Detect which cell encompasses the target text, then output its [x, y] center coordinate. 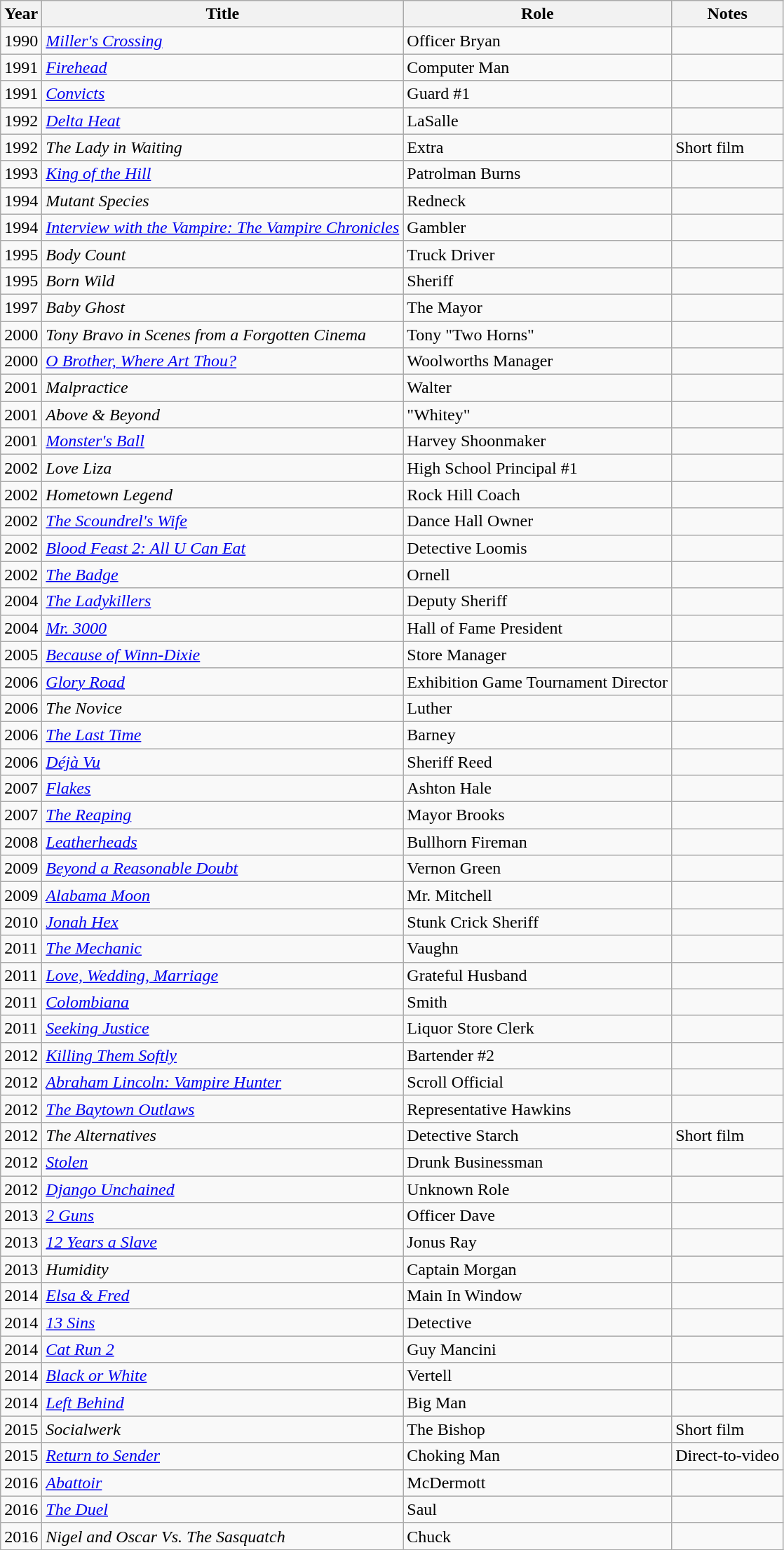
Truck Driver [537, 254]
Patrolman Burns [537, 174]
Miller's Crossing [223, 41]
Officer Dave [537, 1216]
Vernon Green [537, 869]
Mr. Mitchell [537, 895]
Left Behind [223, 1403]
Detective Starch [537, 1135]
The Scoundrel's Wife [223, 521]
Delta Heat [223, 121]
Blood Feast 2: All U Can Eat [223, 548]
Role [537, 14]
Ashton Hale [537, 789]
Woolworths Manager [537, 361]
Jonus Ray [537, 1243]
The Ladykillers [223, 601]
The Lady in Waiting [223, 147]
Mayor Brooks [537, 815]
Tony Bravo in Scenes from a Forgotten Cinema [223, 335]
Representative Hawkins [537, 1109]
The Novice [223, 708]
Stolen [223, 1162]
2008 [21, 842]
Mr. 3000 [223, 628]
Django Unchained [223, 1189]
Captain Morgan [537, 1269]
Drunk Businessman [537, 1162]
1993 [21, 174]
Sheriff Reed [537, 761]
Direct-to-video [728, 1456]
Officer Bryan [537, 41]
Choking Man [537, 1456]
Cat Run 2 [223, 1349]
Tony "Two Horns" [537, 335]
Exhibition Game Tournament Director [537, 681]
The Reaping [223, 815]
Interview with the Vampire: The Vampire Chronicles [223, 227]
Harvey Shoonmaker [537, 441]
Store Manager [537, 655]
Socialwerk [223, 1429]
The Mechanic [223, 949]
2 Guns [223, 1216]
LaSalle [537, 121]
Bartender #2 [537, 1055]
Extra [537, 147]
The Badge [223, 575]
Abraham Lincoln: Vampire Hunter [223, 1082]
Guy Mancini [537, 1349]
Walter [537, 388]
Above & Beyond [223, 415]
Killing Them Softly [223, 1055]
The Baytown Outlaws [223, 1109]
The Alternatives [223, 1135]
The Bishop [537, 1429]
The Mayor [537, 307]
Smith [537, 1002]
Detective [537, 1323]
Jonah Hex [223, 922]
13 Sins [223, 1323]
Grateful Husband [537, 975]
The Last Time [223, 735]
Convicts [223, 94]
1997 [21, 307]
Big Man [537, 1403]
2010 [21, 922]
Computer Man [537, 67]
Elsa & Fred [223, 1296]
Flakes [223, 789]
Alabama Moon [223, 895]
Baby Ghost [223, 307]
Detective Loomis [537, 548]
1990 [21, 41]
Sheriff [537, 281]
Monster's Ball [223, 441]
Luther [537, 708]
Return to Sender [223, 1456]
Scroll Official [537, 1082]
"Whitey" [537, 415]
Déjà Vu [223, 761]
Liquor Store Clerk [537, 1029]
Redneck [537, 201]
Vertell [537, 1376]
Leatherheads [223, 842]
Ornell [537, 575]
Rock Hill Coach [537, 495]
Hometown Legend [223, 495]
High School Principal #1 [537, 468]
Title [223, 14]
Born Wild [223, 281]
Bullhorn Fireman [537, 842]
Abattoir [223, 1483]
Guard #1 [537, 94]
Deputy Sheriff [537, 601]
Because of Winn-Dixie [223, 655]
Notes [728, 14]
Barney [537, 735]
Body Count [223, 254]
Hall of Fame President [537, 628]
O Brother, Where Art Thou? [223, 361]
Nigel and Oscar Vs. The Sasquatch [223, 1536]
Stunk Crick Sheriff [537, 922]
Love, Wedding, Marriage [223, 975]
The Duel [223, 1509]
Colombiana [223, 1002]
Malpractice [223, 388]
Unknown Role [537, 1189]
Seeking Justice [223, 1029]
Chuck [537, 1536]
Main In Window [537, 1296]
Saul [537, 1509]
Vaughn [537, 949]
Black or White [223, 1376]
Mutant Species [223, 201]
Love Liza [223, 468]
Gambler [537, 227]
Firehead [223, 67]
Beyond a Reasonable Doubt [223, 869]
2005 [21, 655]
Glory Road [223, 681]
Humidity [223, 1269]
Year [21, 14]
Dance Hall Owner [537, 521]
12 Years a Slave [223, 1243]
McDermott [537, 1483]
King of the Hill [223, 174]
